Capture the cell that displays the provided text and extract its (x, y) central coordinate. 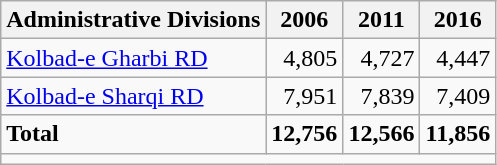
4,727 (382, 58)
12,566 (382, 134)
12,756 (304, 134)
7,951 (304, 96)
2016 (458, 20)
Total (134, 134)
11,856 (458, 134)
4,447 (458, 58)
2011 (382, 20)
7,839 (382, 96)
7,409 (458, 96)
Kolbad-e Sharqi RD (134, 96)
2006 (304, 20)
Kolbad-e Gharbi RD (134, 58)
4,805 (304, 58)
Administrative Divisions (134, 20)
